Scan for the cell matching the given text and deliver its [x, y] coordinate at center. 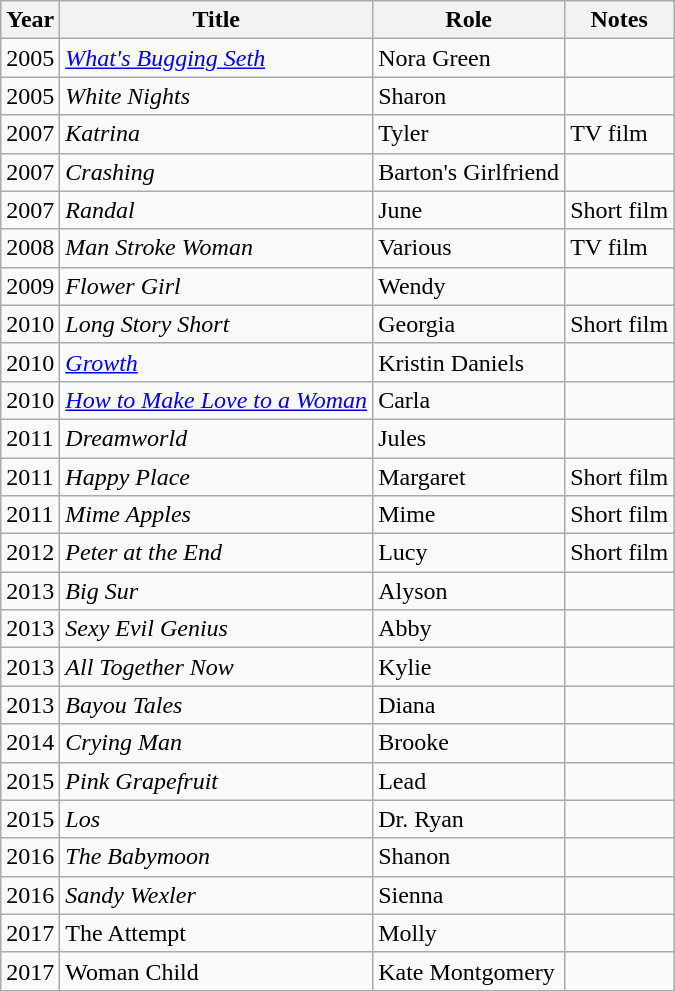
Flower Girl [216, 286]
Kylie [469, 667]
June [469, 210]
Role [469, 20]
How to Make Love to a Woman [216, 400]
Various [469, 248]
Abby [469, 629]
Happy Place [216, 477]
Peter at the End [216, 553]
Mime [469, 515]
2009 [30, 286]
Diana [469, 705]
Long Story Short [216, 324]
Growth [216, 362]
Los [216, 819]
Katrina [216, 134]
Crying Man [216, 743]
Sienna [469, 895]
Pink Grapefruit [216, 781]
Randal [216, 210]
White Nights [216, 96]
Sharon [469, 96]
Mime Apples [216, 515]
Nora Green [469, 58]
Year [30, 20]
Woman Child [216, 971]
All Together Now [216, 667]
Dreamworld [216, 438]
Sexy Evil Genius [216, 629]
Carla [469, 400]
Lead [469, 781]
2014 [30, 743]
Sandy Wexler [216, 895]
2008 [30, 248]
Kristin Daniels [469, 362]
2012 [30, 553]
Title [216, 20]
Bayou Tales [216, 705]
Lucy [469, 553]
Barton's Girlfriend [469, 172]
What's Bugging Seth [216, 58]
Jules [469, 438]
Wendy [469, 286]
Alyson [469, 591]
Notes [620, 20]
Georgia [469, 324]
Crashing [216, 172]
The Babymoon [216, 857]
Big Sur [216, 591]
Tyler [469, 134]
The Attempt [216, 933]
Molly [469, 933]
Brooke [469, 743]
Shanon [469, 857]
Margaret [469, 477]
Man Stroke Woman [216, 248]
Kate Montgomery [469, 971]
Dr. Ryan [469, 819]
